Provide the [X, Y] coordinate of the cell's center where the given text is located.  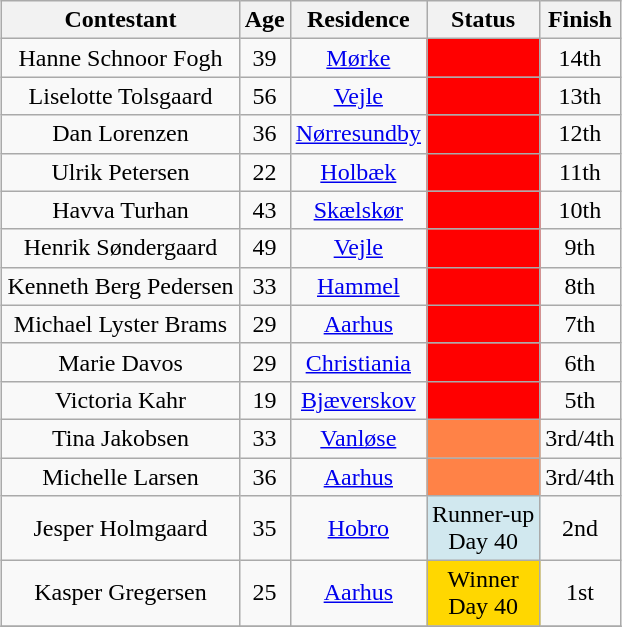
Michelle Larsen [120, 477]
12th [580, 134]
Havva Turhan [120, 210]
10th [580, 210]
2nd [580, 528]
Henrik Søndergaard [120, 248]
Nørresundby [358, 134]
Status [484, 20]
56 [264, 96]
Age [264, 20]
9th [580, 248]
25 [264, 594]
Jesper Holmgaard [120, 528]
1st [580, 594]
Tina Jakobsen [120, 438]
Contestant [120, 20]
WinnerDay 40 [484, 594]
Ulrik Petersen [120, 172]
Victoria Kahr [120, 400]
Runner-upDay 40 [484, 528]
Finish [580, 20]
Mørke [358, 58]
Hanne Schnoor Fogh [120, 58]
Bjæverskov [358, 400]
39 [264, 58]
Michael Lyster Brams [120, 324]
13th [580, 96]
35 [264, 528]
8th [580, 286]
Hobro [358, 528]
Kenneth Berg Pedersen [120, 286]
Hammel [358, 286]
43 [264, 210]
Marie Davos [120, 362]
7th [580, 324]
11th [580, 172]
6th [580, 362]
19 [264, 400]
Kasper Gregersen [120, 594]
Residence [358, 20]
5th [580, 400]
Christiania [358, 362]
Skælskør [358, 210]
Vanløse [358, 438]
Liselotte Tolsgaard [120, 96]
22 [264, 172]
14th [580, 58]
Holbæk [358, 172]
Dan Lorenzen [120, 134]
49 [264, 248]
